Detect which cell encompasses the target text, then output its [X, Y] center coordinate. 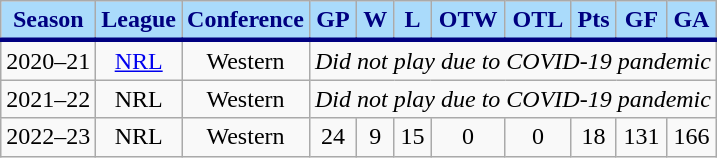
24 [332, 137]
2021–22 [48, 99]
League [139, 21]
15 [412, 137]
Conference [246, 21]
GA [691, 21]
18 [594, 137]
OTW [468, 21]
GP [332, 21]
W [376, 21]
L [412, 21]
Season [48, 21]
2022–23 [48, 137]
131 [641, 137]
OTL [538, 21]
Pts [594, 21]
166 [691, 137]
GF [641, 21]
9 [376, 137]
2020–21 [48, 60]
